Capture the cell that displays the provided text and extract its [x, y] central coordinate. 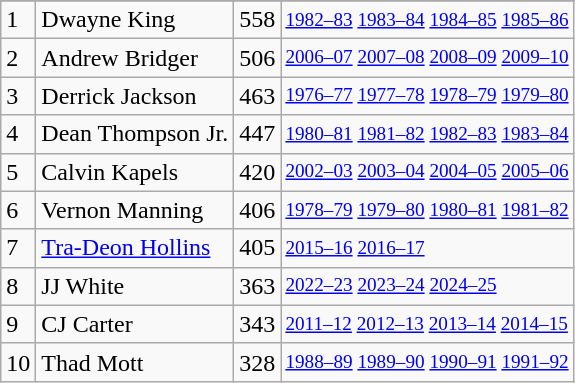
2015–16 2016–17 [427, 248]
1978–79 1979–80 1980–81 1981–82 [427, 210]
328 [258, 362]
2006–07 2007–08 2008–09 2009–10 [427, 58]
Derrick Jackson [135, 96]
1976–77 1977–78 1978–79 1979–80 [427, 96]
3 [18, 96]
5 [18, 172]
420 [258, 172]
Dean Thompson Jr. [135, 134]
558 [258, 20]
2 [18, 58]
9 [18, 324]
2022–23 2023–24 2024–25 [427, 286]
463 [258, 96]
Calvin Kapels [135, 172]
Vernon Manning [135, 210]
JJ White [135, 286]
406 [258, 210]
1 [18, 20]
405 [258, 248]
343 [258, 324]
506 [258, 58]
Thad Mott [135, 362]
1982–83 1983–84 1984–85 1985–86 [427, 20]
2002–03 2003–04 2004–05 2005–06 [427, 172]
Tra-Deon Hollins [135, 248]
447 [258, 134]
4 [18, 134]
Dwayne King [135, 20]
6 [18, 210]
363 [258, 286]
Andrew Bridger [135, 58]
8 [18, 286]
CJ Carter [135, 324]
10 [18, 362]
1988–89 1989–90 1990–91 1991–92 [427, 362]
7 [18, 248]
1980–81 1981–82 1982–83 1983–84 [427, 134]
2011–12 2012–13 2013–14 2014–15 [427, 324]
